Capture the cell that displays the provided text and extract its [x, y] central coordinate. 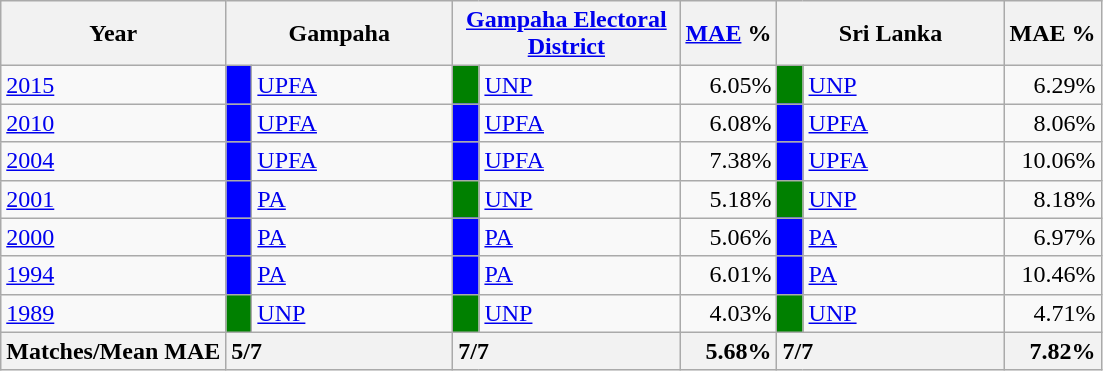
Matches/Mean MAE [114, 351]
5/7 [340, 351]
6.08% [728, 123]
5.18% [728, 199]
2001 [114, 199]
7.38% [728, 161]
Gampaha Electoral District [566, 34]
10.46% [1052, 275]
4.71% [1052, 313]
2004 [114, 161]
6.01% [728, 275]
6.29% [1052, 85]
4.03% [728, 313]
1994 [114, 275]
2000 [114, 237]
10.06% [1052, 161]
Year [114, 34]
Gampaha [340, 34]
5.06% [728, 237]
2015 [114, 85]
7.82% [1052, 351]
Sri Lanka [890, 34]
5.68% [728, 351]
6.97% [1052, 237]
1989 [114, 313]
8.18% [1052, 199]
6.05% [728, 85]
2010 [114, 123]
8.06% [1052, 123]
